Output the [X, Y] coordinate of the center of the cell containing the given text.  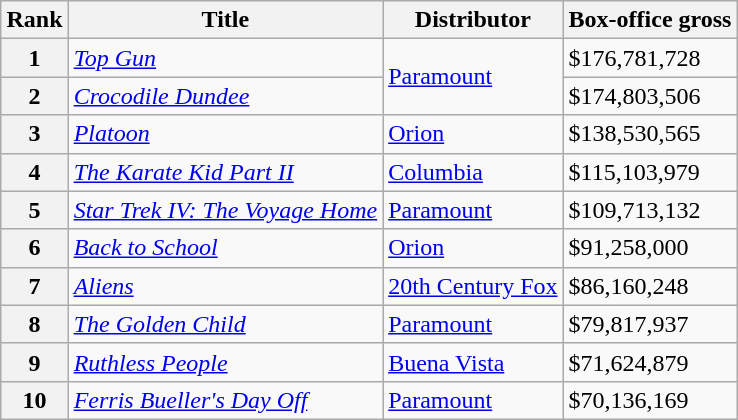
8 [34, 324]
Ruthless People [226, 362]
Rank [34, 20]
Buena Vista [473, 362]
Box-office gross [650, 20]
$176,781,728 [650, 58]
$138,530,565 [650, 134]
Ferris Bueller's Day Off [226, 400]
$174,803,506 [650, 96]
7 [34, 286]
9 [34, 362]
Crocodile Dundee [226, 96]
$70,136,169 [650, 400]
$71,624,879 [650, 362]
Platoon [226, 134]
1 [34, 58]
$86,160,248 [650, 286]
20th Century Fox [473, 286]
10 [34, 400]
Top Gun [226, 58]
5 [34, 210]
Columbia [473, 172]
6 [34, 248]
$91,258,000 [650, 248]
Title [226, 20]
Back to School [226, 248]
Aliens [226, 286]
$79,817,937 [650, 324]
2 [34, 96]
3 [34, 134]
The Karate Kid Part II [226, 172]
$109,713,132 [650, 210]
Distributor [473, 20]
Star Trek IV: The Voyage Home [226, 210]
The Golden Child [226, 324]
4 [34, 172]
$115,103,979 [650, 172]
